From the cell containing the given text, extract its center point as [x, y] coordinate. 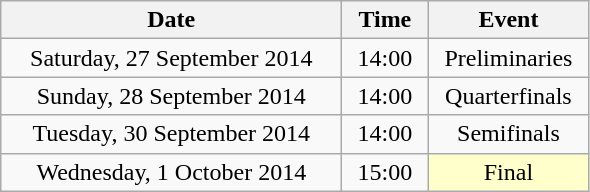
Quarterfinals [508, 96]
Semifinals [508, 134]
Saturday, 27 September 2014 [172, 58]
Wednesday, 1 October 2014 [172, 172]
15:00 [385, 172]
Tuesday, 30 September 2014 [172, 134]
Date [172, 20]
Final [508, 172]
Sunday, 28 September 2014 [172, 96]
Preliminaries [508, 58]
Time [385, 20]
Event [508, 20]
